Output the [x, y] coordinate of the center of the cell containing the given text.  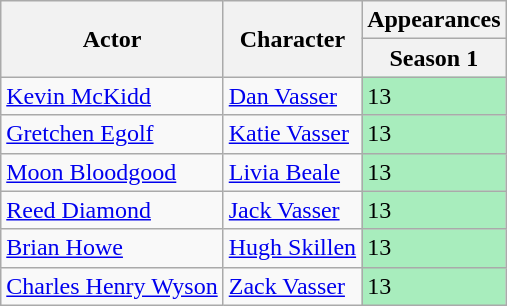
Hugh Skillen [292, 248]
Actor [112, 39]
Jack Vasser [292, 210]
Character [292, 39]
Moon Bloodgood [112, 172]
Katie Vasser [292, 134]
Brian Howe [112, 248]
Gretchen Egolf [112, 134]
Reed Diamond [112, 210]
Appearances [434, 20]
Dan Vasser [292, 96]
Charles Henry Wyson [112, 286]
Season 1 [434, 58]
Livia Beale [292, 172]
Zack Vasser [292, 286]
Kevin McKidd [112, 96]
